Output the (X, Y) coordinate of the center of the cell containing the given text.  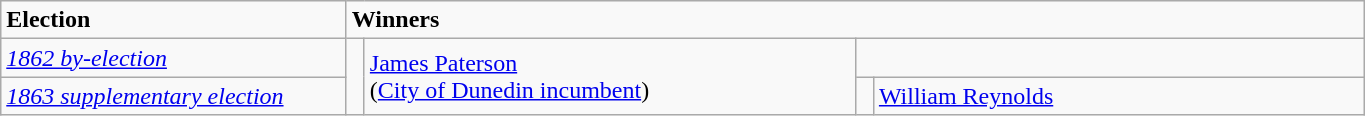
1862 by-election (174, 58)
Winners (855, 20)
1863 supplementary election (174, 96)
William Reynolds (1118, 96)
Election (174, 20)
James Paterson(City of Dunedin incumbent) (610, 77)
